Capture the cell that displays the provided text and extract its (X, Y) central coordinate. 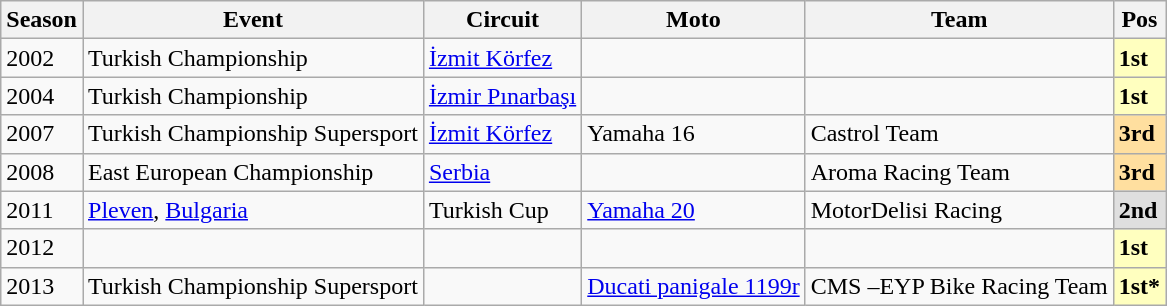
CMS –EYP Bike Racing Team (959, 286)
2004 (42, 96)
East European Championship (252, 172)
Aroma Racing Team (959, 172)
Pleven, Bulgaria (252, 210)
Team (959, 20)
2nd (1139, 210)
2012 (42, 248)
2013 (42, 286)
İzmir Pınarbaşı (502, 96)
2008 (42, 172)
2007 (42, 134)
Ducati panigale 1199r (694, 286)
Castrol Team (959, 134)
1st* (1139, 286)
Serbia (502, 172)
Pos (1139, 20)
Season (42, 20)
Yamaha 20 (694, 210)
2011 (42, 210)
Yamaha 16 (694, 134)
MotorDelisi Racing (959, 210)
Circuit (502, 20)
2002 (42, 58)
Turkish Cup (502, 210)
Moto (694, 20)
Event (252, 20)
